From the cell containing the given text, extract its center point as (X, Y) coordinate. 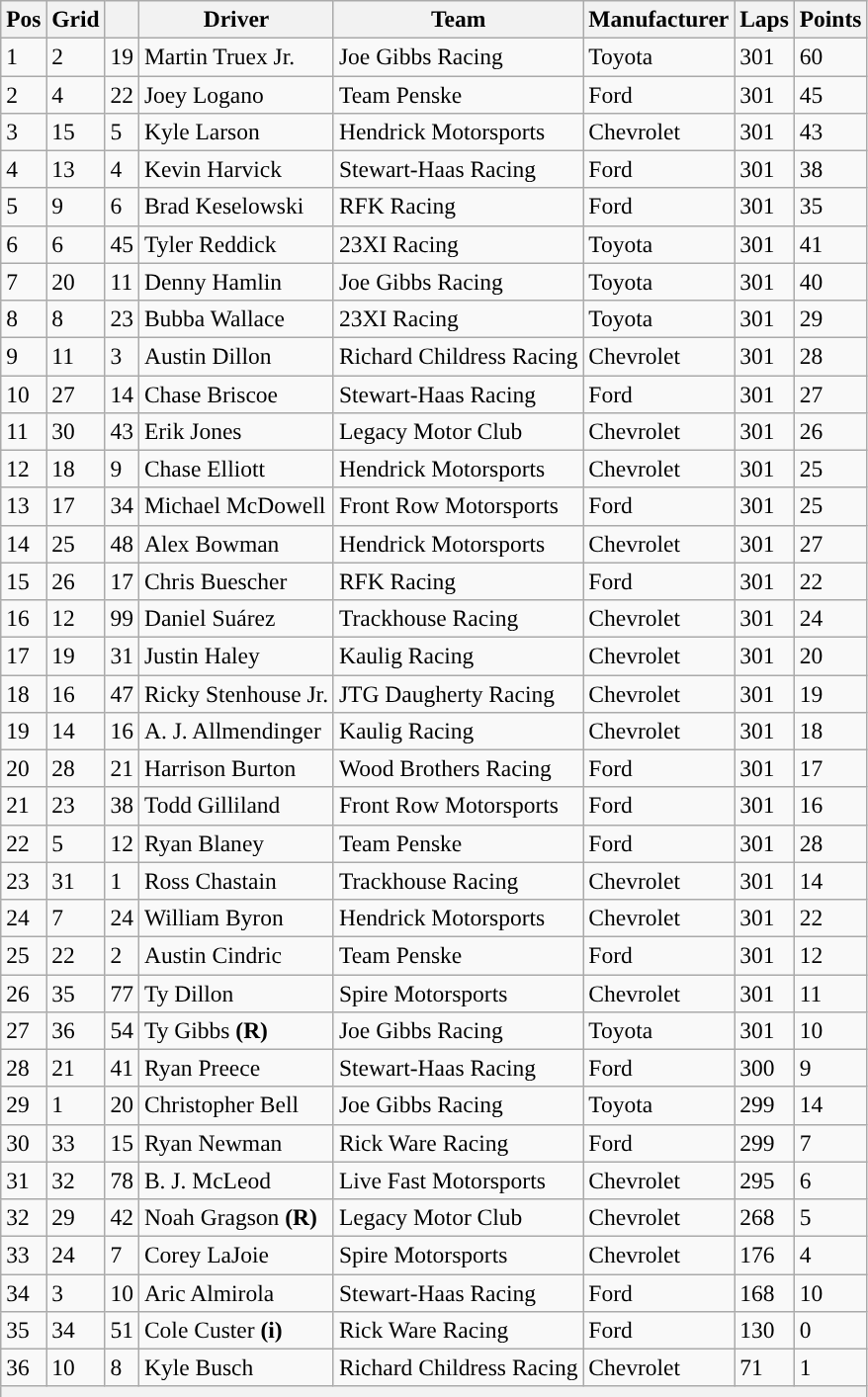
268 (765, 1217)
B. J. McLeod (235, 1180)
Ricky Stenhouse Jr. (235, 693)
77 (122, 993)
51 (122, 1330)
Denny Hamlin (235, 282)
Austin Dillon (235, 356)
54 (122, 1030)
Team (458, 19)
Aric Almirola (235, 1292)
176 (765, 1255)
Christopher Bell (235, 1105)
Bubba Wallace (235, 318)
60 (830, 56)
Alex Bowman (235, 544)
Wood Brothers Racing (458, 768)
Driver (235, 19)
Ross Chastain (235, 881)
Chase Elliott (235, 469)
71 (765, 1367)
Kevin Harvick (235, 169)
300 (765, 1068)
Michael McDowell (235, 506)
Justin Haley (235, 655)
A. J. Allmendinger (235, 731)
130 (765, 1330)
Todd Gilliland (235, 806)
Grid (75, 19)
40 (830, 282)
0 (830, 1330)
42 (122, 1217)
Points (830, 19)
Austin Cindric (235, 955)
Corey LaJoie (235, 1255)
Harrison Burton (235, 768)
99 (122, 618)
Ryan Blaney (235, 843)
47 (122, 693)
Martin Truex Jr. (235, 56)
Erik Jones (235, 431)
295 (765, 1180)
Pos (24, 19)
Live Fast Motorsports (458, 1180)
Brad Keselowski (235, 207)
Kyle Busch (235, 1367)
Tyler Reddick (235, 244)
Laps (765, 19)
Daniel Suárez (235, 618)
Ty Gibbs (R) (235, 1030)
Kyle Larson (235, 131)
JTG Daugherty Racing (458, 693)
William Byron (235, 917)
Joey Logano (235, 94)
Ty Dillon (235, 993)
Chase Briscoe (235, 393)
48 (122, 544)
78 (122, 1180)
Cole Custer (i) (235, 1330)
Ryan Newman (235, 1143)
Noah Gragson (R) (235, 1217)
168 (765, 1292)
Ryan Preece (235, 1068)
Chris Buescher (235, 581)
Manufacturer (658, 19)
